Detect which cell encompasses the target text, then output its (x, y) center coordinate. 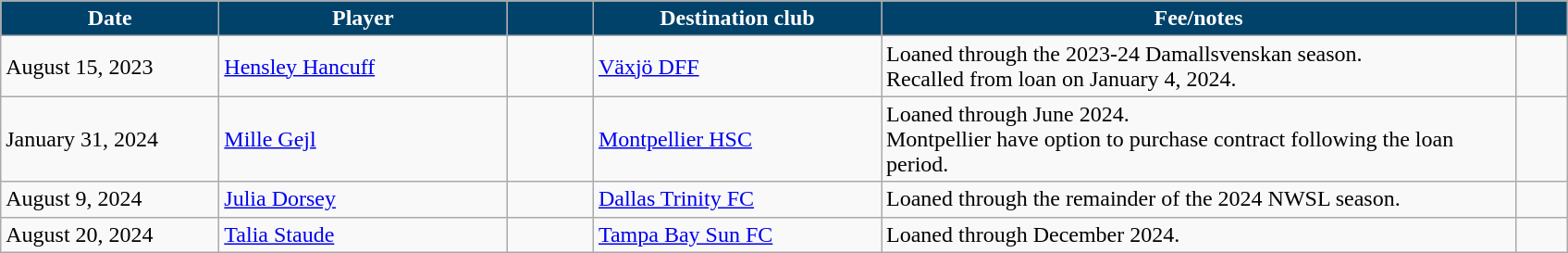
Destination club (736, 19)
August 15, 2023 (110, 67)
Loaned through the 2023-24 Damallsvenskan season.Recalled from loan on January 4, 2024. (1198, 67)
January 31, 2024 (110, 139)
Julia Dorsey (363, 199)
Tampa Bay Sun FC (736, 234)
August 20, 2024 (110, 234)
August 9, 2024 (110, 199)
Talia Staude (363, 234)
Loaned through June 2024.Montpellier have option to purchase contract following the loan period. (1198, 139)
Fee/notes (1198, 19)
Loaned through the remainder of the 2024 NWSL season. (1198, 199)
Date (110, 19)
Dallas Trinity FC (736, 199)
Montpellier HSC (736, 139)
Player (363, 19)
Loaned through December 2024. (1198, 234)
Växjö DFF (736, 67)
Mille Gejl (363, 139)
Hensley Hancuff (363, 67)
